Detect which cell encompasses the target text, then output its [X, Y] center coordinate. 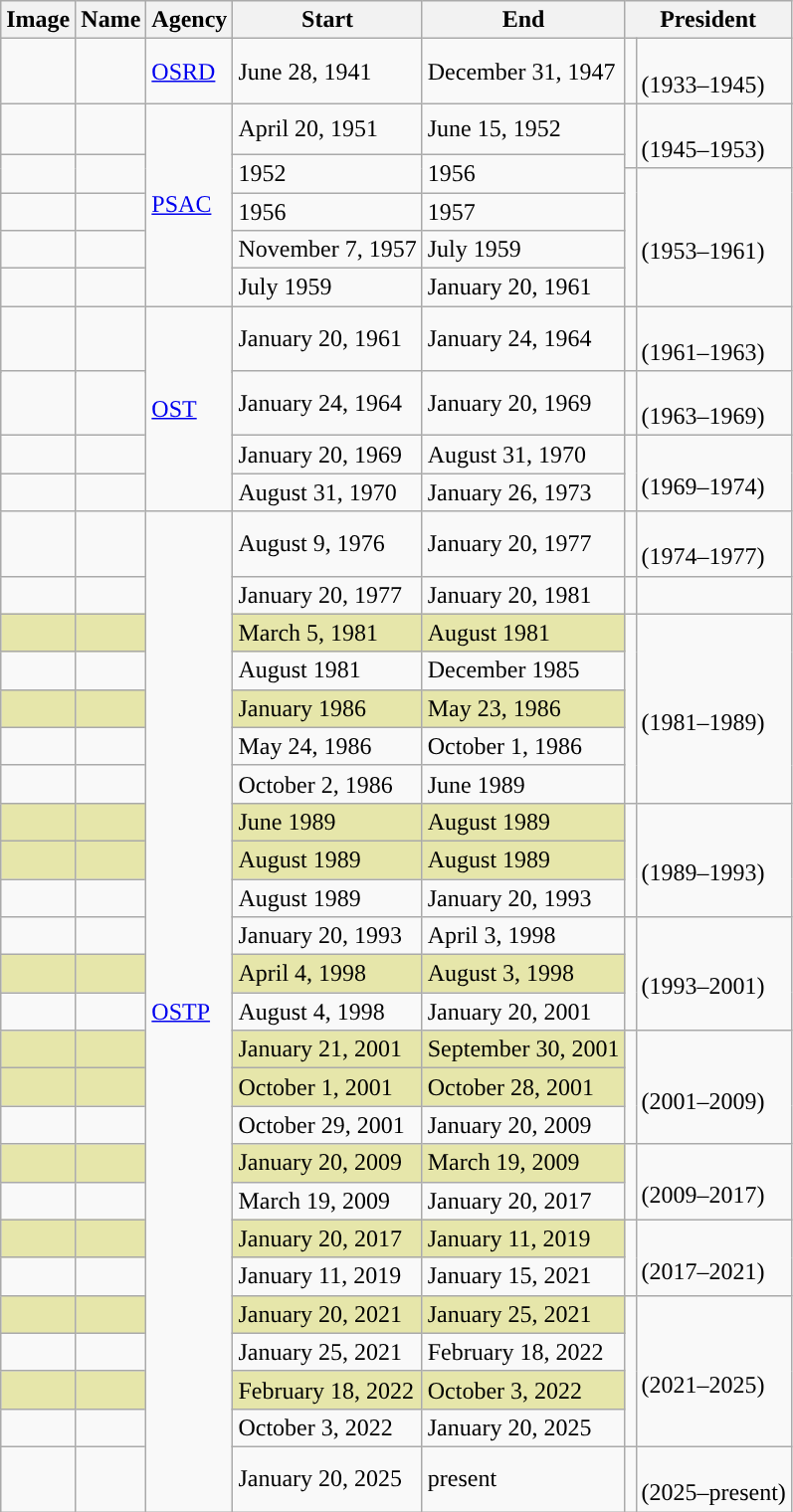
Name [111, 20]
(1981–1989) [713, 708]
October 28, 2001 [523, 1087]
October 1, 2001 [327, 1087]
Start [327, 20]
June 15, 1952 [523, 129]
Agency [189, 20]
January 20, 2001 [523, 1012]
(2025–present) [713, 1478]
Image [38, 20]
October 1, 1986 [523, 746]
May 23, 1986 [523, 708]
(1969–1974) [713, 473]
1957 [523, 212]
September 30, 2001 [523, 1049]
January 20, 2021 [327, 1314]
November 7, 1957 [327, 250]
April 4, 1998 [327, 974]
December 31, 1947 [523, 72]
(1953–1961) [713, 237]
1952 [327, 173]
June 28, 1941 [327, 72]
(2017–2021) [713, 1257]
October 2, 1986 [327, 784]
End [523, 20]
December 1985 [523, 670]
OST [189, 409]
January 26, 1973 [523, 492]
August 3, 1998 [523, 974]
(1945–1953) [713, 135]
January 20, 1981 [523, 595]
January 15, 2021 [523, 1276]
PSAC [189, 205]
(2001–2009) [713, 1087]
January 21, 2001 [327, 1049]
(1963–1969) [713, 404]
January 1986 [327, 708]
August 9, 1976 [327, 543]
(2021–2025) [713, 1371]
(1933–1945) [713, 72]
April 3, 1998 [523, 936]
March 5, 1981 [327, 633]
OSTP [189, 1012]
(1989–1993) [713, 859]
August 4, 1998 [327, 1012]
May 24, 1986 [327, 746]
October 29, 2001 [327, 1125]
OSRD [189, 72]
(1961–1963) [713, 338]
present [523, 1478]
April 20, 1951 [327, 129]
(2009–2017) [713, 1182]
President [708, 20]
(1974–1977) [713, 543]
(1993–2001) [713, 974]
